Search for the cell housing the specified text and yield its (X, Y) center coordinate. 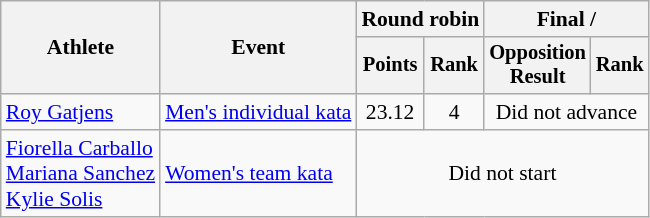
Women's team kata (258, 174)
OppositionResult (538, 66)
Roy Gatjens (80, 112)
Points (390, 66)
Event (258, 48)
23.12 (390, 112)
Men's individual kata (258, 112)
Final / (566, 19)
Did not start (502, 174)
Athlete (80, 48)
4 (454, 112)
Round robin (420, 19)
Fiorella CarballoMariana SanchezKylie Solis (80, 174)
Did not advance (566, 112)
